Determine the [X, Y] coordinate at the center of the cell enclosing the given text.  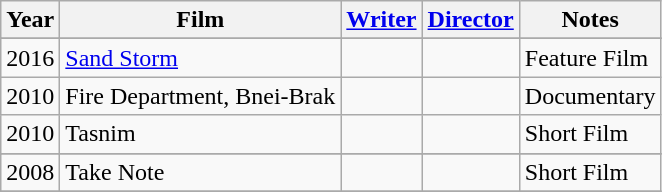
Director [470, 20]
2016 [30, 58]
Sand Storm [200, 58]
Notes [590, 20]
Film [200, 20]
Tasnim [200, 134]
Documentary [590, 96]
Fire Department, Bnei-Brak [200, 96]
Writer [382, 20]
Take Note [200, 172]
Feature Film [590, 58]
Year [30, 20]
2008 [30, 172]
